Find where the given text appears and provide that cell's center as (x, y) coordinate. 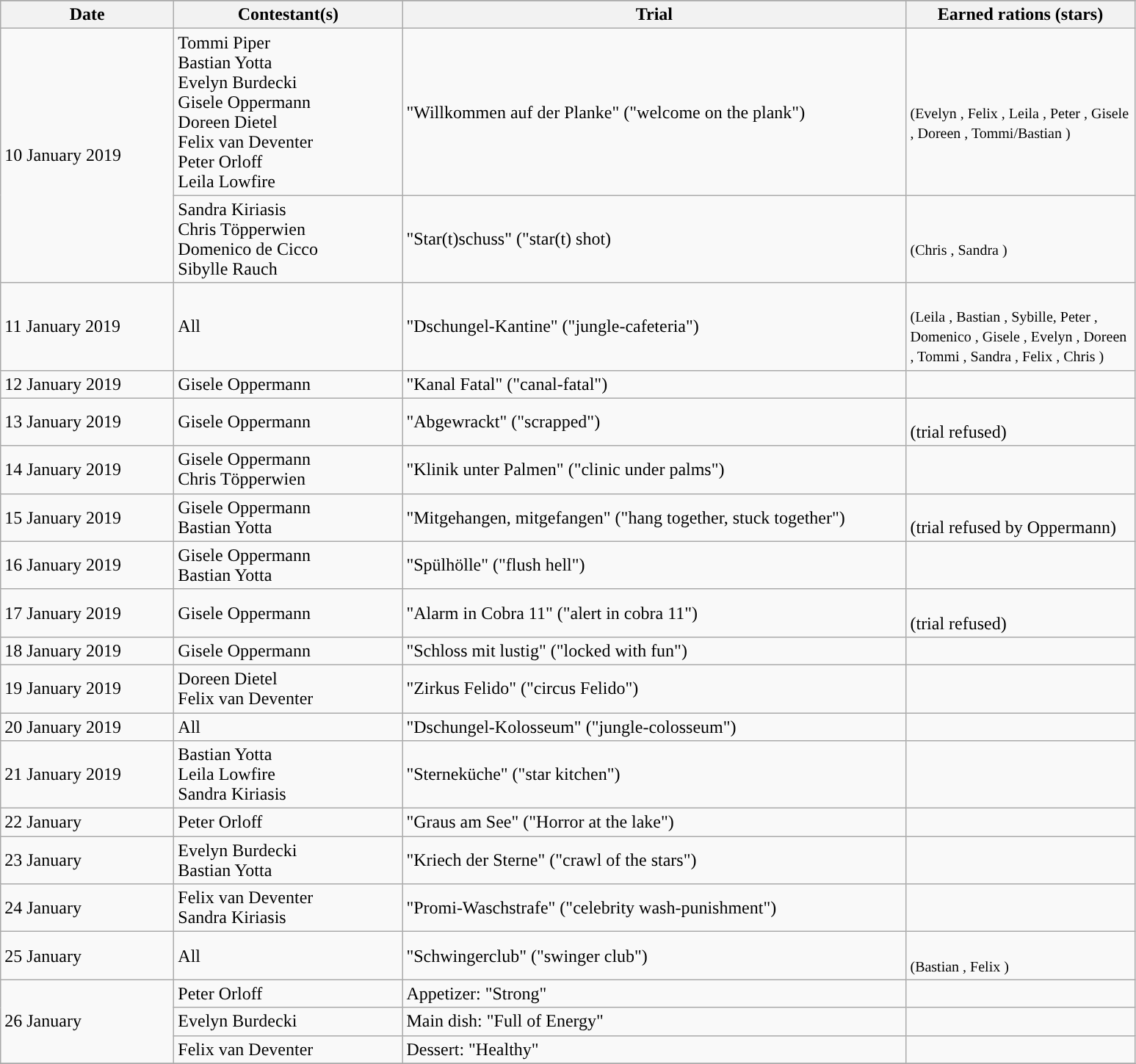
22 January (87, 822)
12 January 2019 (87, 384)
"Graus am See" ("Horror at the lake") (654, 822)
Earned rations (stars) (1021, 15)
"Willkommen auf der Planke" ("welcome on the plank") (654, 112)
11 January 2019 (87, 326)
"Promi-Waschstrafe" ("celebrity wash-punishment") (654, 908)
23 January (87, 861)
Tommi PiperBastian YottaEvelyn BurdeckiGisele OppermannDoreen DietelFelix van DeventerPeter OrloffLeila Lowfire (288, 112)
21 January 2019 (87, 775)
"Kriech der Sterne" ("crawl of the stars") (654, 861)
Trial (654, 15)
(Evelyn , Felix , Leila , Peter , Gisele , Doreen , Tommi/Bastian ) (1021, 112)
16 January 2019 (87, 565)
Bastian Yotta Leila Lowfire Sandra Kiriasis (288, 775)
Felix van Deventer (288, 1049)
Felix van Deventer Sandra Kiriasis (288, 908)
26 January (87, 1021)
"Klinik unter Palmen" ("clinic under palms") (654, 470)
"Dschungel-Kantine" ("jungle-cafeteria") (654, 326)
25 January (87, 956)
(Leila , Bastian , Sybille, Peter , Domenico , Gisele , Evelyn , Doreen , Tommi , Sandra , Felix , Chris ) (1021, 326)
14 January 2019 (87, 470)
17 January 2019 (87, 612)
15 January 2019 (87, 517)
Evelyn Burdecki (288, 1021)
20 January 2019 (87, 726)
Doreen Dietel Felix van Deventer (288, 689)
Date (87, 15)
Appetizer: "Strong" (654, 994)
"Sterneküche" ("star kitchen") (654, 775)
(trial refused by Oppermann) (1021, 517)
(Chris , Sandra ) (1021, 239)
Sandra Kiriasis Chris Töpperwien Domenico de Cicco Sibylle Rauch (288, 239)
"Kanal Fatal" ("canal-fatal") (654, 384)
"Spülhölle" ("flush hell") (654, 565)
"Schloss mit lustig" ("locked with fun") (654, 651)
"Abgewrackt" ("scrapped") (654, 421)
19 January 2019 (87, 689)
(Bastian , Felix ) (1021, 956)
"Schwingerclub" ("swinger club") (654, 956)
10 January 2019 (87, 156)
Dessert: "Healthy" (654, 1049)
13 January 2019 (87, 421)
"Zirkus Felido" ("circus Felido") (654, 689)
Evelyn Burdecki Bastian Yotta (288, 861)
Main dish: "Full of Energy" (654, 1021)
Contestant(s) (288, 15)
"Star(t)schuss" ("star(t) shot) (654, 239)
"Dschungel-Kolosseum" ("jungle-colosseum") (654, 726)
"Alarm in Cobra 11" ("alert in cobra 11") (654, 612)
Gisele Oppermann Chris Töpperwien (288, 470)
24 January (87, 908)
"Mitgehangen, mitgefangen" ("hang together, stuck together") (654, 517)
18 January 2019 (87, 651)
